Provide the (x, y) coordinate of the cell's center where the given text is located.  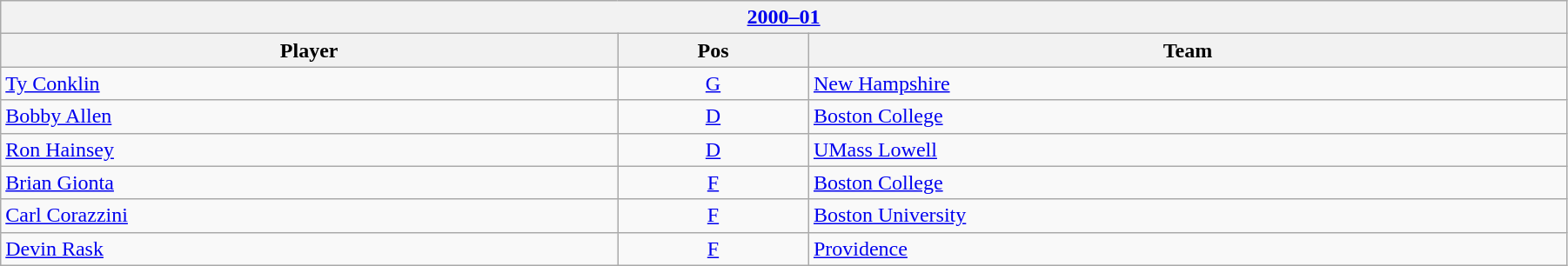
New Hampshire (1187, 83)
Player (310, 50)
Team (1187, 50)
Pos (714, 50)
Carl Corazzini (310, 216)
Providence (1187, 249)
Devin Rask (310, 249)
G (714, 83)
Boston University (1187, 216)
Ty Conklin (310, 83)
Brian Gionta (310, 183)
Ron Hainsey (310, 150)
2000–01 (784, 17)
UMass Lowell (1187, 150)
Bobby Allen (310, 116)
